Return the [x, y] coordinate for the center point of the cell that contains the specified text.  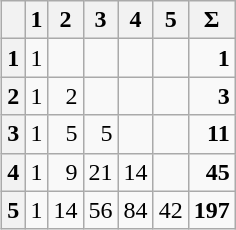
9 [66, 172]
42 [170, 210]
197 [212, 210]
56 [100, 210]
Σ [212, 20]
84 [136, 210]
45 [212, 172]
11 [212, 134]
21 [100, 172]
